Locate the cell with the specified text and output its (X, Y) center coordinate. 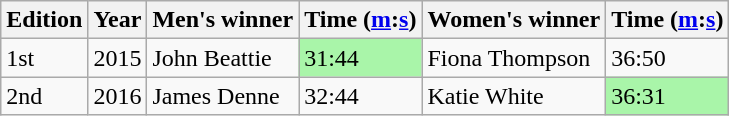
32:44 (360, 96)
1st (44, 58)
Edition (44, 20)
Katie White (514, 96)
Year (118, 20)
36:31 (668, 96)
2nd (44, 96)
2016 (118, 96)
36:50 (668, 58)
James Denne (223, 96)
Fiona Thompson (514, 58)
John Beattie (223, 58)
Men's winner (223, 20)
31:44 (360, 58)
Women's winner (514, 20)
2015 (118, 58)
